Detect which cell encompasses the target text, then output its (x, y) center coordinate. 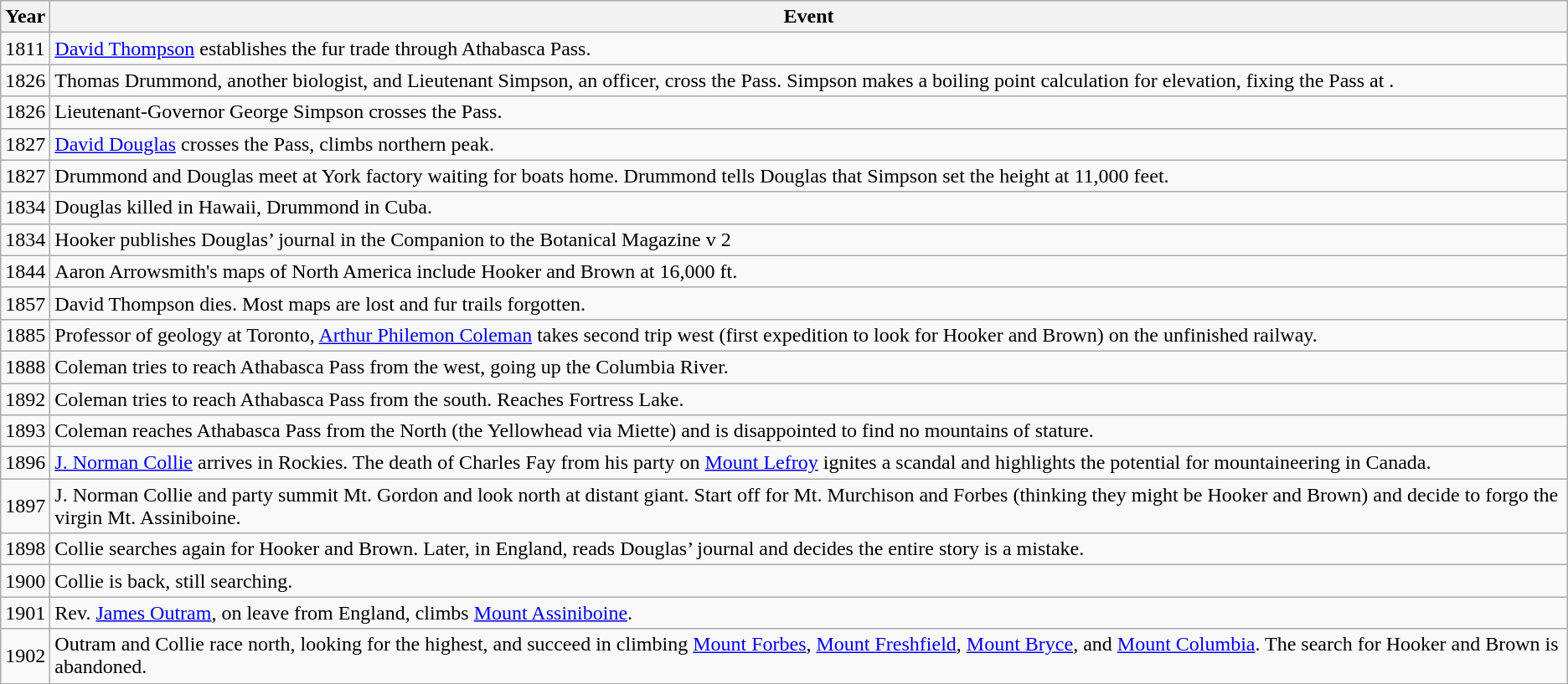
Lieutenant-Governor George Simpson crosses the Pass. (809, 112)
Drummond and Douglas meet at York factory waiting for boats home. Drummond tells Douglas that Simpson set the height at 11,000 feet. (809, 176)
David Douglas crosses the Pass, climbs northern peak. (809, 144)
1857 (25, 303)
1893 (25, 431)
Coleman tries to reach Athabasca Pass from the west, going up the Columbia River. (809, 367)
Rev. James Outram, on leave from England, climbs Mount Assiniboine. (809, 613)
1892 (25, 399)
Year (25, 17)
1900 (25, 581)
Coleman reaches Athabasca Pass from the North (the Yellowhead via Miette) and is disappointed to find no mountains of stature. (809, 431)
David Thompson dies. Most maps are lost and fur trails forgotten. (809, 303)
Hooker publishes Douglas’ journal in the Companion to the Botanical Magazine v 2 (809, 239)
1897 (25, 506)
1896 (25, 463)
1902 (25, 656)
Coleman tries to reach Athabasca Pass from the south. Reaches Fortress Lake. (809, 399)
1844 (25, 271)
David Thompson establishes the fur trade through Athabasca Pass. (809, 49)
Collie searches again for Hooker and Brown. Later, in England, reads Douglas’ journal and decides the entire story is a mistake. (809, 549)
1888 (25, 367)
1885 (25, 335)
1898 (25, 549)
Event (809, 17)
1901 (25, 613)
Douglas killed in Hawaii, Drummond in Cuba. (809, 208)
Collie is back, still searching. (809, 581)
Aaron Arrowsmith's maps of North America include Hooker and Brown at 16,000 ft. (809, 271)
1811 (25, 49)
